Provide the (X, Y) coordinate of the cell's center where the given text is located.  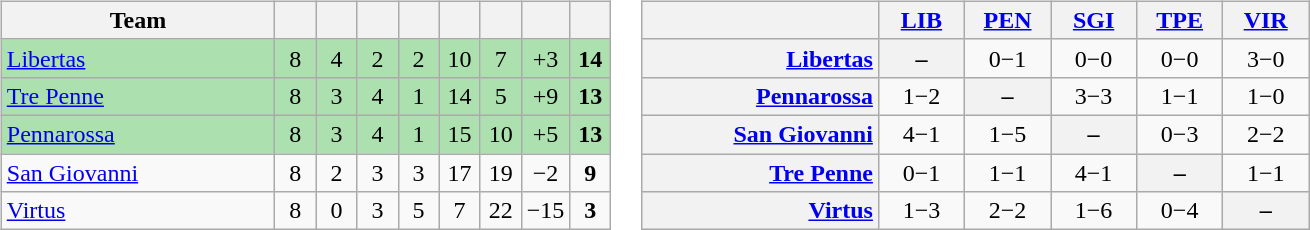
0 (336, 211)
LIB (921, 20)
TPE (1180, 20)
+3 (546, 58)
0−3 (1180, 134)
−15 (546, 211)
22 (500, 211)
+9 (546, 96)
3−0 (1266, 58)
Team (138, 20)
15 (460, 134)
1−6 (1094, 211)
−2 (546, 173)
1−5 (1007, 134)
0−4 (1180, 211)
VIR (1266, 20)
+5 (546, 134)
1−3 (921, 211)
1−2 (921, 96)
17 (460, 173)
19 (500, 173)
3−3 (1094, 96)
SGI (1094, 20)
1−0 (1266, 96)
PEN (1007, 20)
9 (590, 173)
